Identify which cell holds the provided text, then report its (x, y) central coordinate. 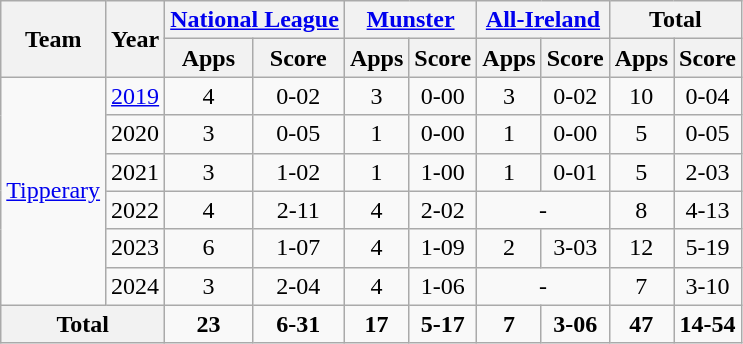
3-06 (575, 324)
All-Ireland (543, 20)
0-04 (708, 96)
3-03 (575, 248)
8 (641, 210)
1-00 (443, 172)
2-02 (443, 210)
10 (641, 96)
Year (136, 39)
2-04 (298, 286)
1-02 (298, 172)
Team (54, 39)
Munster (410, 20)
2023 (136, 248)
2021 (136, 172)
2020 (136, 134)
2019 (136, 96)
1-07 (298, 248)
1-06 (443, 286)
3-10 (708, 286)
17 (376, 324)
1-09 (443, 248)
14-54 (708, 324)
6 (208, 248)
Tipperary (54, 191)
23 (208, 324)
National League (255, 20)
0-01 (575, 172)
6-31 (298, 324)
4-13 (708, 210)
2 (509, 248)
47 (641, 324)
12 (641, 248)
2024 (136, 286)
5-17 (443, 324)
2-03 (708, 172)
2-11 (298, 210)
2022 (136, 210)
5-19 (708, 248)
